From the cell containing the given text, extract its center point as [x, y] coordinate. 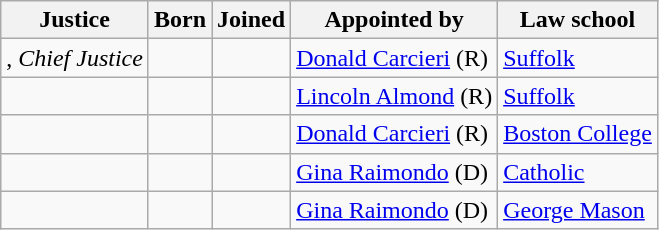
Lincoln Almond (R) [394, 96]
Boston College [578, 134]
, Chief Justice [75, 58]
Justice [75, 20]
Born [180, 20]
Law school [578, 20]
Catholic [578, 172]
Joined [252, 20]
Appointed by [394, 20]
George Mason [578, 210]
